Determine the (x, y) coordinate at the center of the cell enclosing the given text.  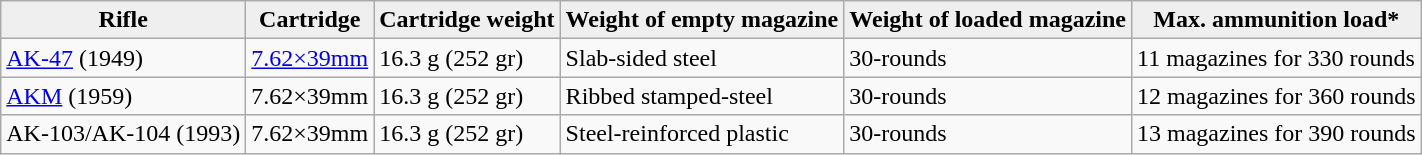
13 magazines for 390 rounds (1276, 134)
AK-47 (1949) (124, 58)
AK-103/AK-104 (1993) (124, 134)
Weight of empty magazine (702, 20)
Weight of loaded magazine (988, 20)
Ribbed stamped-steel (702, 96)
Cartridge (310, 20)
Rifle (124, 20)
AKM (1959) (124, 96)
Steel-reinforced plastic (702, 134)
Cartridge weight (467, 20)
11 magazines for 330 rounds (1276, 58)
12 magazines for 360 rounds (1276, 96)
Max. ammunition load* (1276, 20)
Slab-sided steel (702, 58)
